Provide the [x, y] coordinate of the cell's center where the given text is located.  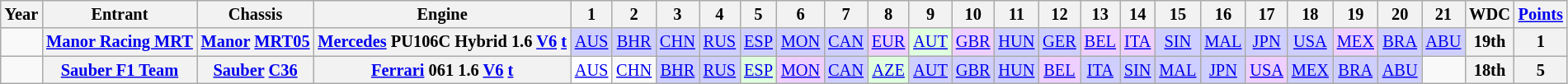
13 [1100, 14]
19 [1356, 14]
17 [1266, 14]
Sauber C36 [256, 70]
19th [1490, 42]
4 [719, 14]
WDC [1490, 14]
Mercedes PU106C Hybrid 1.6 V6 t [442, 42]
Ferrari 061 1.6 V6 t [442, 70]
18th [1490, 70]
21 [1443, 14]
2 [633, 14]
AZE [888, 70]
GER [1059, 42]
Points [1541, 14]
20 [1401, 14]
6 [800, 14]
Manor MRT05 [256, 42]
12 [1059, 14]
Entrant [120, 14]
14 [1138, 14]
15 [1178, 14]
10 [973, 14]
7 [846, 14]
8 [888, 14]
Year [21, 14]
Chassis [256, 14]
16 [1222, 14]
18 [1310, 14]
3 [678, 14]
EUR [888, 42]
Engine [442, 14]
Sauber F1 Team [120, 70]
9 [930, 14]
11 [1016, 14]
Manor Racing MRT [120, 42]
